Output the (X, Y) coordinate of the center of the cell containing the given text.  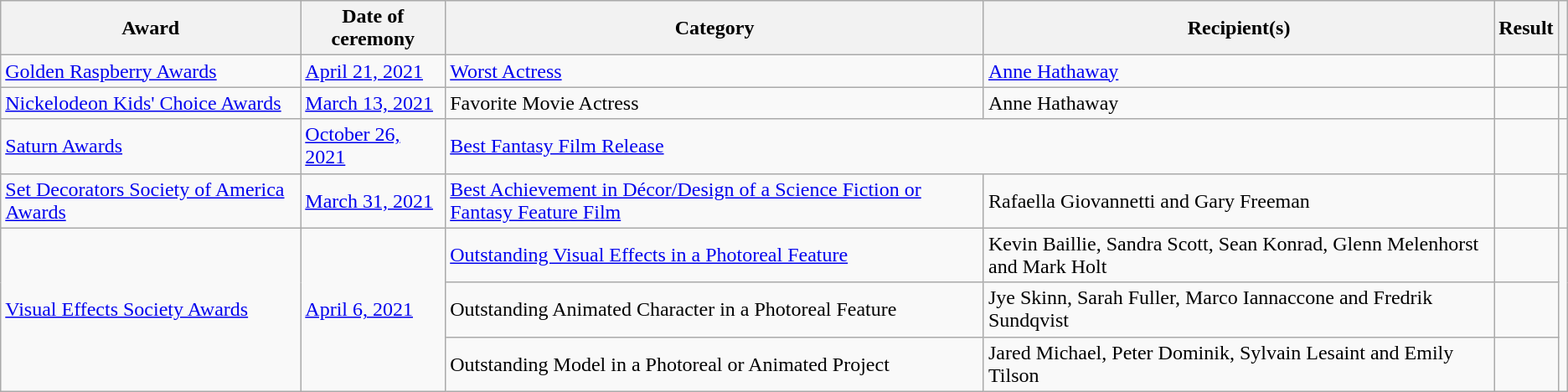
Favorite Movie Actress (715, 103)
Jared Michael, Peter Dominik, Sylvain Lesaint and Emily Tilson (1238, 364)
Jye Skinn, Sarah Fuller, Marco Iannaccone and Fredrik Sundqvist (1238, 310)
Category (715, 28)
Visual Effects Society Awards (151, 310)
Worst Actress (715, 71)
Best Achievement in Décor/Design of a Science Fiction or Fantasy Feature Film (715, 201)
March 31, 2021 (374, 201)
Kevin Baillie, Sandra Scott, Sean Konrad, Glenn Melenhorst and Mark Holt (1238, 255)
Recipient(s) (1238, 28)
Saturn Awards (151, 146)
Golden Raspberry Awards (151, 71)
Set Decorators Society of America Awards (151, 201)
Date of ceremony (374, 28)
Rafaella Giovannetti and Gary Freeman (1238, 201)
Outstanding Animated Character in a Photoreal Feature (715, 310)
October 26, 2021 (374, 146)
April 21, 2021 (374, 71)
April 6, 2021 (374, 310)
Outstanding Visual Effects in a Photoreal Feature (715, 255)
Nickelodeon Kids' Choice Awards (151, 103)
Best Fantasy Film Release (970, 146)
Result (1526, 28)
Outstanding Model in a Photoreal or Animated Project (715, 364)
March 13, 2021 (374, 103)
Award (151, 28)
